For the text-containing cell, return its midpoint in (x, y) coordinate format. 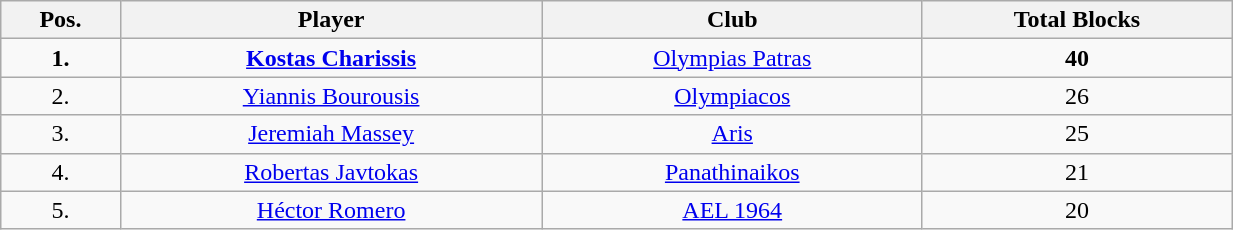
Total Blocks (1076, 20)
Player (331, 20)
3. (60, 134)
2. (60, 96)
21 (1076, 172)
Pos. (60, 20)
4. (60, 172)
25 (1076, 134)
40 (1076, 58)
1. (60, 58)
26 (1076, 96)
Héctor Romero (331, 210)
Robertas Javtokas (331, 172)
Jeremiah Massey (331, 134)
Olympiacos (732, 96)
AEL 1964 (732, 210)
20 (1076, 210)
Panathinaikos (732, 172)
Olympias Patras (732, 58)
Kostas Charissis (331, 58)
5. (60, 210)
Yiannis Bourousis (331, 96)
Aris (732, 134)
Club (732, 20)
